Return the [X, Y] coordinate for the center point of the cell that contains the specified text.  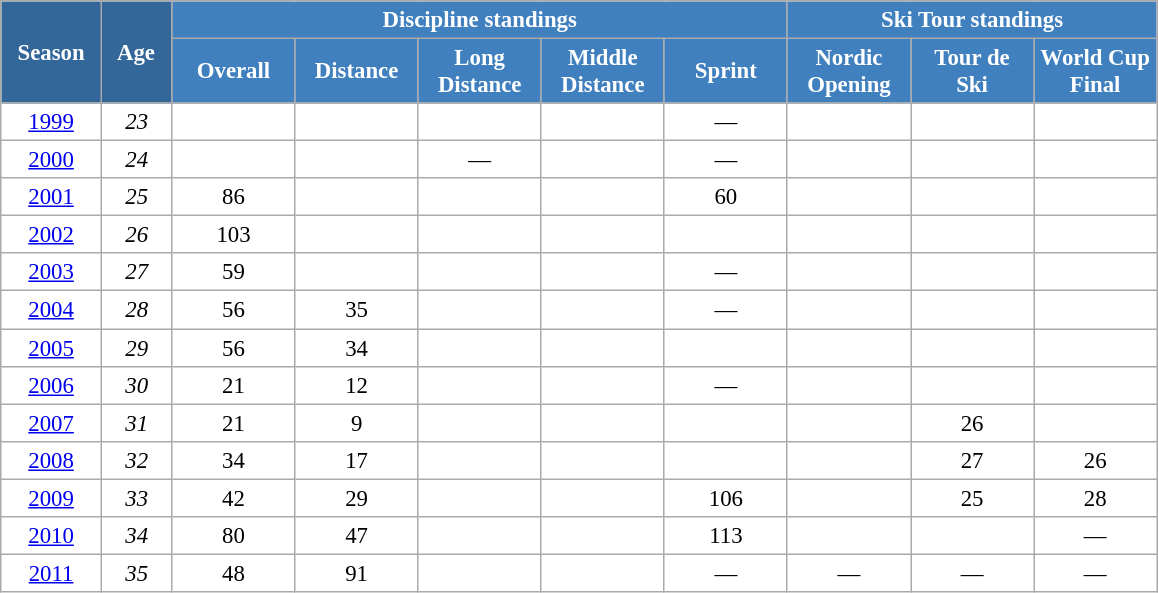
42 [234, 498]
1999 [52, 122]
48 [234, 573]
12 [356, 385]
2002 [52, 235]
60 [726, 197]
Distance [356, 72]
Long Distance [480, 72]
32 [136, 460]
47 [356, 536]
World CupFinal [1096, 72]
80 [234, 536]
NordicOpening [848, 72]
2007 [52, 423]
91 [356, 573]
2008 [52, 460]
2009 [52, 498]
24 [136, 160]
113 [726, 536]
Season [52, 52]
Age [136, 52]
9 [356, 423]
2011 [52, 573]
31 [136, 423]
2004 [52, 310]
2003 [52, 273]
Sprint [726, 72]
2000 [52, 160]
Middle Distance [602, 72]
86 [234, 197]
23 [136, 122]
33 [136, 498]
Overall [234, 72]
103 [234, 235]
2005 [52, 348]
106 [726, 498]
Discipline standings [480, 20]
2001 [52, 197]
59 [234, 273]
30 [136, 385]
2006 [52, 385]
17 [356, 460]
2010 [52, 536]
Tour deSki [972, 72]
Ski Tour standings [972, 20]
